Locate the cell with the specified text and output its (X, Y) center coordinate. 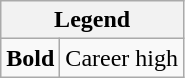
Legend (92, 20)
Career high (122, 58)
Bold (30, 58)
